Scan for the cell matching the given text and deliver its [X, Y] coordinate at center. 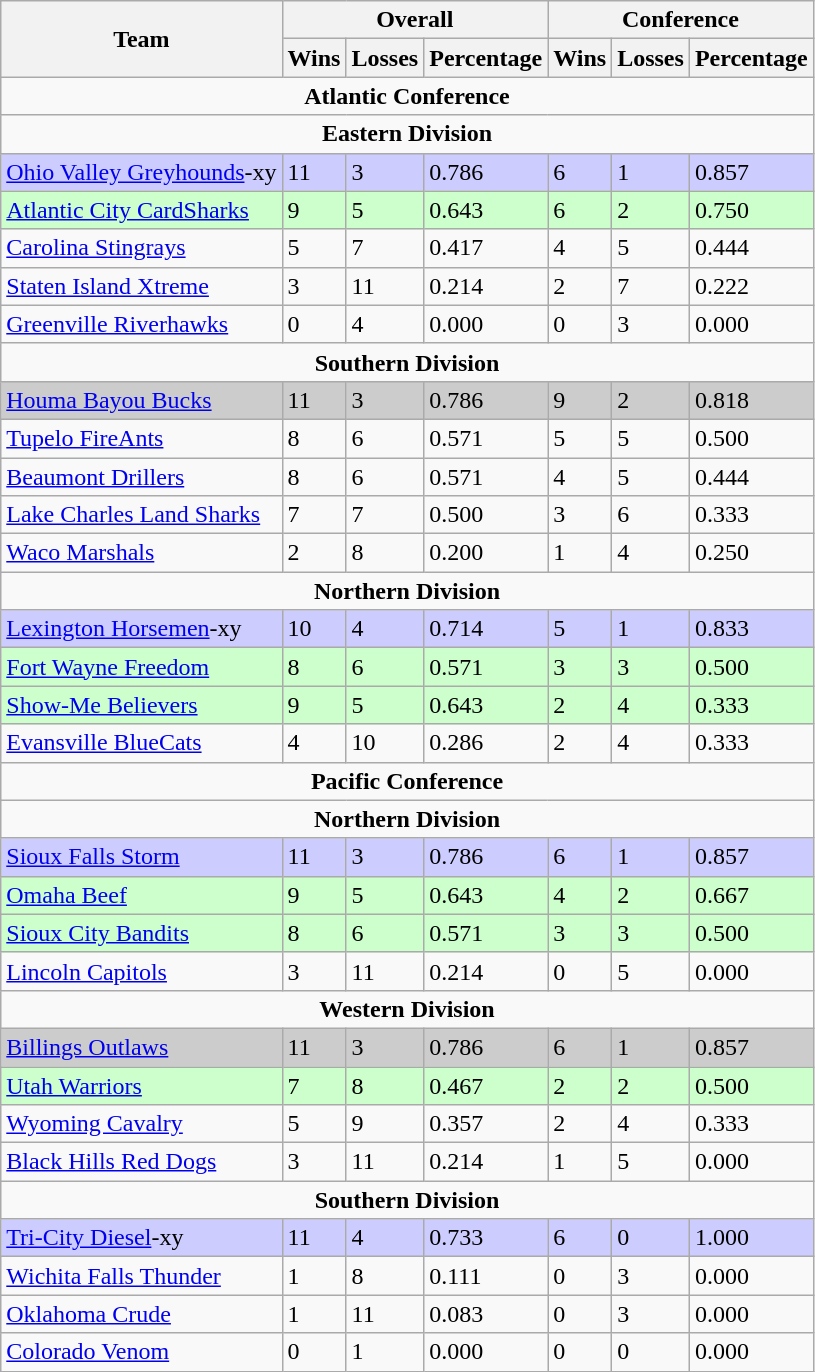
0.200 [486, 553]
Waco Marshals [142, 553]
0.083 [486, 1314]
Pacific Conference [407, 781]
Oklahoma Crude [142, 1314]
Omaha Beef [142, 895]
Lincoln Capitols [142, 971]
Utah Warriors [142, 1085]
Sioux Falls Storm [142, 857]
Lexington Horsemen-xy [142, 629]
0.467 [486, 1085]
Greenville Riverhawks [142, 324]
Team [142, 39]
Tupelo FireAnts [142, 438]
Billings Outlaws [142, 1047]
0.833 [751, 629]
Conference [681, 20]
Colorado Venom [142, 1352]
Black Hills Red Dogs [142, 1162]
0.750 [751, 210]
1.000 [751, 1238]
0.417 [486, 248]
Lake Charles Land Sharks [142, 515]
0.357 [486, 1124]
Houma Bayou Bucks [142, 400]
Carolina Stingrays [142, 248]
Sioux City Bandits [142, 933]
Eastern Division [407, 134]
Tri-City Diesel-xy [142, 1238]
Atlantic City CardSharks [142, 210]
Ohio Valley Greyhounds-xy [142, 172]
Western Division [407, 1009]
0.286 [486, 743]
Beaumont Drillers [142, 477]
Overall [415, 20]
0.667 [751, 895]
Show-Me Believers [142, 705]
Wyoming Cavalry [142, 1124]
0.111 [486, 1276]
Evansville BlueCats [142, 743]
Staten Island Xtreme [142, 286]
Atlantic Conference [407, 96]
Fort Wayne Freedom [142, 667]
0.818 [751, 400]
0.250 [751, 553]
0.222 [751, 286]
0.733 [486, 1238]
Wichita Falls Thunder [142, 1276]
0.714 [486, 629]
